Determine the [x, y] coordinate at the center of the cell enclosing the given text.  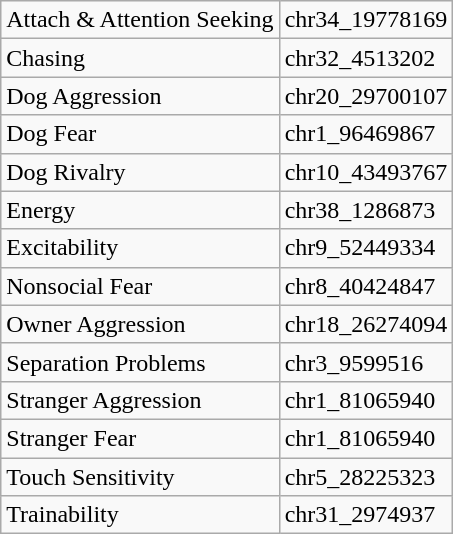
chr1_96469867 [366, 134]
chr20_29700107 [366, 96]
Dog Rivalry [140, 172]
Energy [140, 210]
chr9_52449334 [366, 248]
Separation Problems [140, 362]
Stranger Fear [140, 438]
Attach & Attention Seeking [140, 20]
Chasing [140, 58]
Dog Fear [140, 134]
chr34_19778169 [366, 20]
Trainability [140, 515]
Excitability [140, 248]
chr32_4513202 [366, 58]
Nonsocial Fear [140, 286]
Stranger Aggression [140, 400]
chr10_43493767 [366, 172]
chr18_26274094 [366, 324]
Owner Aggression [140, 324]
chr31_2974937 [366, 515]
chr38_1286873 [366, 210]
Touch Sensitivity [140, 477]
chr3_9599516 [366, 362]
chr8_40424847 [366, 286]
Dog Aggression [140, 96]
chr5_28225323 [366, 477]
